Output the [x, y] coordinate of the center of the cell containing the given text.  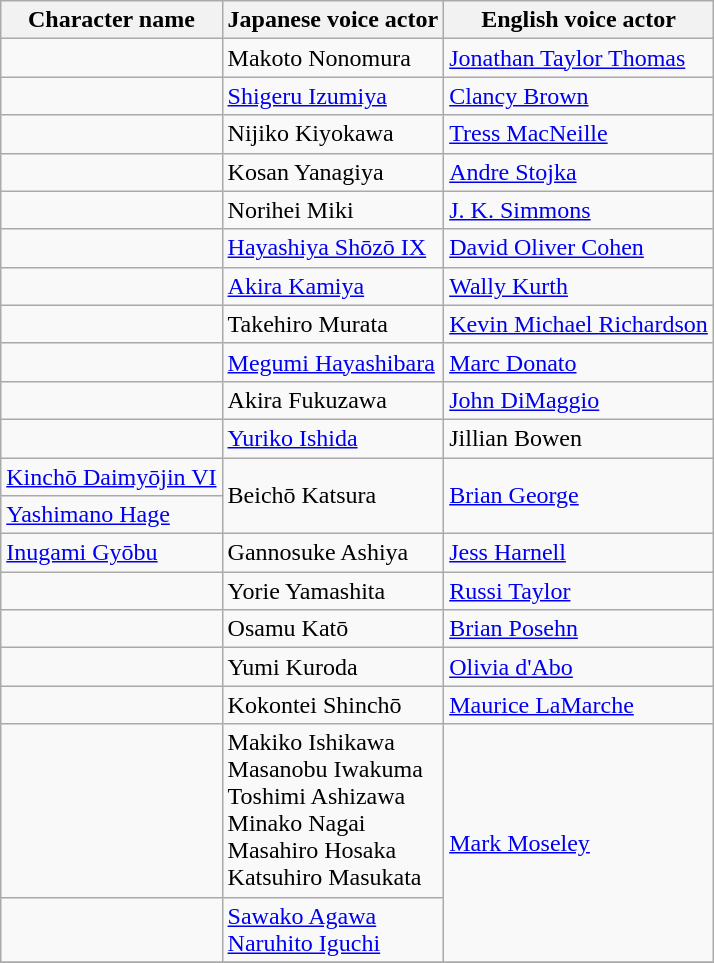
Takehiro Murata [333, 324]
Makiko IshikawaMasanobu IwakumaToshimi AshizawaMinako NagaiMasahiro HosakaKatsuhiro Masukata [333, 810]
Kosan Yanagiya [333, 172]
Sawako AgawaNaruhito Iguchi [333, 930]
Character name [112, 20]
Marc Donato [579, 362]
Megumi Hayashibara [333, 362]
J. K. Simmons [579, 210]
Japanese voice actor [333, 20]
Hayashiya Shōzō IX [333, 248]
Yuriko Ishida [333, 438]
Nijiko Kiyokawa [333, 134]
Brian Posehn [579, 629]
Jonathan Taylor Thomas [579, 58]
Inugami Gyōbu [112, 553]
Wally Kurth [579, 286]
Gannosuke Ashiya [333, 553]
Maurice LaMarche [579, 705]
Olivia d'Abo [579, 667]
John DiMaggio [579, 400]
Yumi Kuroda [333, 667]
Jillian Bowen [579, 438]
Russi Taylor [579, 591]
Yorie Yamashita [333, 591]
Norihei Miki [333, 210]
Kevin Michael Richardson [579, 324]
Tress MacNeille [579, 134]
Makoto Nonomura [333, 58]
Akira Kamiya [333, 286]
Akira Fukuzawa [333, 400]
David Oliver Cohen [579, 248]
Osamu Katō [333, 629]
Brian George [579, 496]
Kokontei Shinchō [333, 705]
Kinchō Daimyōjin VI [112, 477]
Yashimano Hage [112, 515]
Mark Moseley [579, 843]
English voice actor [579, 20]
Jess Harnell [579, 553]
Clancy Brown [579, 96]
Beichō Katsura [333, 496]
Andre Stojka [579, 172]
Shigeru Izumiya [333, 96]
